Identify which cell holds the provided text, then report its (x, y) central coordinate. 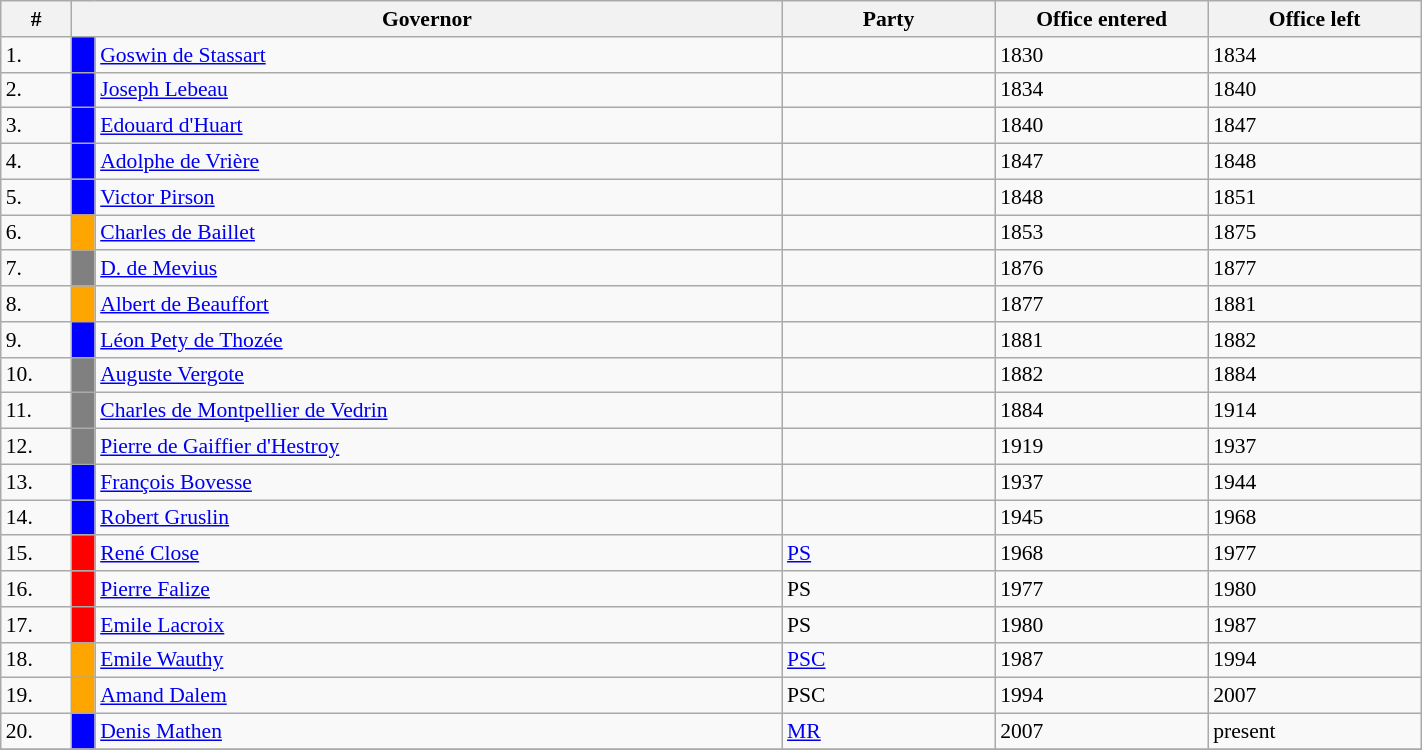
20. (36, 732)
15. (36, 554)
MR (888, 732)
Party (888, 19)
14. (36, 518)
1945 (1102, 518)
Pierre Falize (438, 589)
Edouard d'Huart (438, 126)
4. (36, 162)
D. de Mevius (438, 269)
17. (36, 625)
Emile Wauthy (438, 660)
Pierre de Gaiffier d'Hestroy (438, 447)
Charles de Montpellier de Vedrin (438, 411)
1914 (1314, 411)
Albert de Beauffort (438, 304)
Robert Gruslin (438, 518)
2. (36, 90)
Léon Pety de Thozée (438, 340)
Auguste Vergote (438, 375)
13. (36, 482)
12. (36, 447)
1853 (1102, 233)
1919 (1102, 447)
3. (36, 126)
1876 (1102, 269)
7. (36, 269)
18. (36, 660)
1. (36, 55)
present (1314, 732)
19. (36, 696)
Adolphe de Vrière (438, 162)
11. (36, 411)
10. (36, 375)
9. (36, 340)
Victor Pirson (438, 197)
# (36, 19)
Emile Lacroix (438, 625)
René Close (438, 554)
Office left (1314, 19)
8. (36, 304)
1830 (1102, 55)
Office entered (1102, 19)
16. (36, 589)
Governor (427, 19)
1875 (1314, 233)
5. (36, 197)
Charles de Baillet (438, 233)
Denis Mathen (438, 732)
1851 (1314, 197)
1944 (1314, 482)
François Bovesse (438, 482)
Goswin de Stassart (438, 55)
6. (36, 233)
Amand Dalem (438, 696)
Joseph Lebeau (438, 90)
